Pinpoint the cell where the given text exists, returning its (x, y) midpoint coordinate. 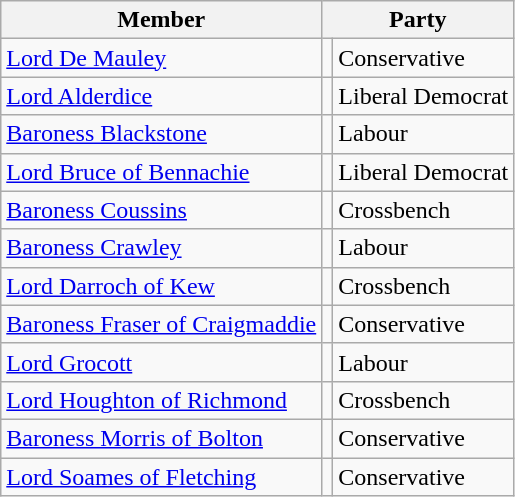
Lord Alderdice (162, 96)
Baroness Coussins (162, 210)
Baroness Blackstone (162, 134)
Baroness Crawley (162, 248)
Lord Grocott (162, 362)
Lord Bruce of Bennachie (162, 172)
Member (162, 20)
Lord Houghton of Richmond (162, 400)
Baroness Morris of Bolton (162, 438)
Party (418, 20)
Lord De Mauley (162, 58)
Lord Soames of Fletching (162, 477)
Baroness Fraser of Craigmaddie (162, 324)
Lord Darroch of Kew (162, 286)
